Extract the (x, y) coordinate from the center of the cell holding the provided text.  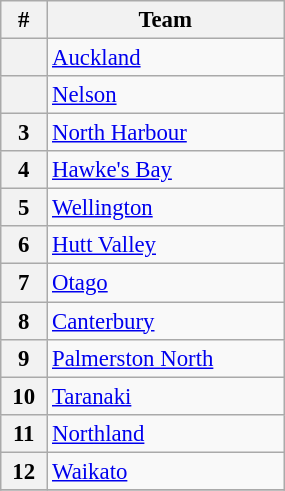
7 (24, 283)
11 (24, 433)
8 (24, 321)
5 (24, 208)
Hutt Valley (166, 245)
# (24, 20)
Team (166, 20)
Taranaki (166, 396)
4 (24, 170)
Hawke's Bay (166, 170)
12 (24, 471)
Waikato (166, 471)
6 (24, 245)
North Harbour (166, 133)
10 (24, 396)
Auckland (166, 58)
Canterbury (166, 321)
3 (24, 133)
Wellington (166, 208)
Palmerston North (166, 358)
9 (24, 358)
Nelson (166, 95)
Otago (166, 283)
Northland (166, 433)
